Output the [x, y] coordinate of the center of the cell containing the given text.  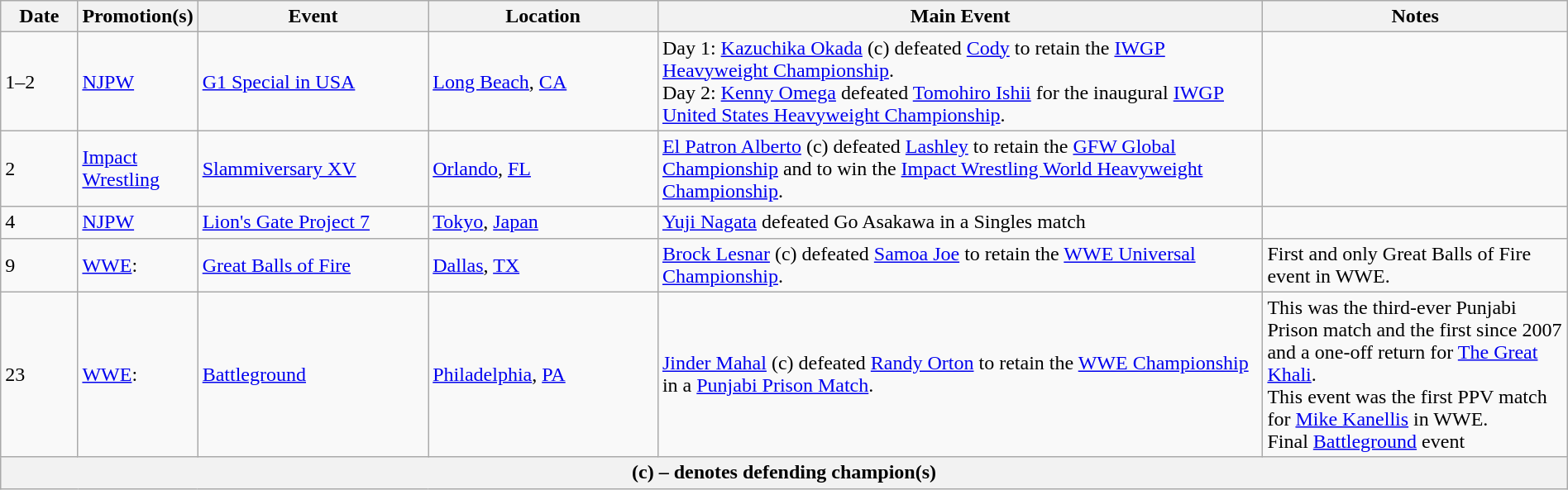
Main Event [960, 17]
Jinder Mahal (c) defeated Randy Orton to retain the WWE Championship in a Punjabi Prison Match. [960, 374]
Slammiversary XV [313, 169]
G1 Special in USA [313, 81]
23 [40, 374]
(c) – denotes defending champion(s) [784, 473]
Yuji Nagata defeated Go Asakawa in a Singles match [960, 222]
Notes [1415, 17]
Brock Lesnar (c) defeated Samoa Joe to retain the WWE Universal Championship. [960, 264]
1–2 [40, 81]
Tokyo, Japan [543, 222]
First and only Great Balls of Fire event in WWE. [1415, 264]
Event [313, 17]
9 [40, 264]
El Patron Alberto (c) defeated Lashley to retain the GFW Global Championship and to win the Impact Wrestling World Heavyweight Championship. [960, 169]
Great Balls of Fire [313, 264]
Lion's Gate Project 7 [313, 222]
2 [40, 169]
Location [543, 17]
Promotion(s) [137, 17]
Dallas, TX [543, 264]
Philadelphia, PA [543, 374]
Orlando, FL [543, 169]
Date [40, 17]
4 [40, 222]
Battleground [313, 374]
Long Beach, CA [543, 81]
Impact Wrestling [137, 169]
